Determine the [X, Y] coordinate at the center of the cell enclosing the given text.  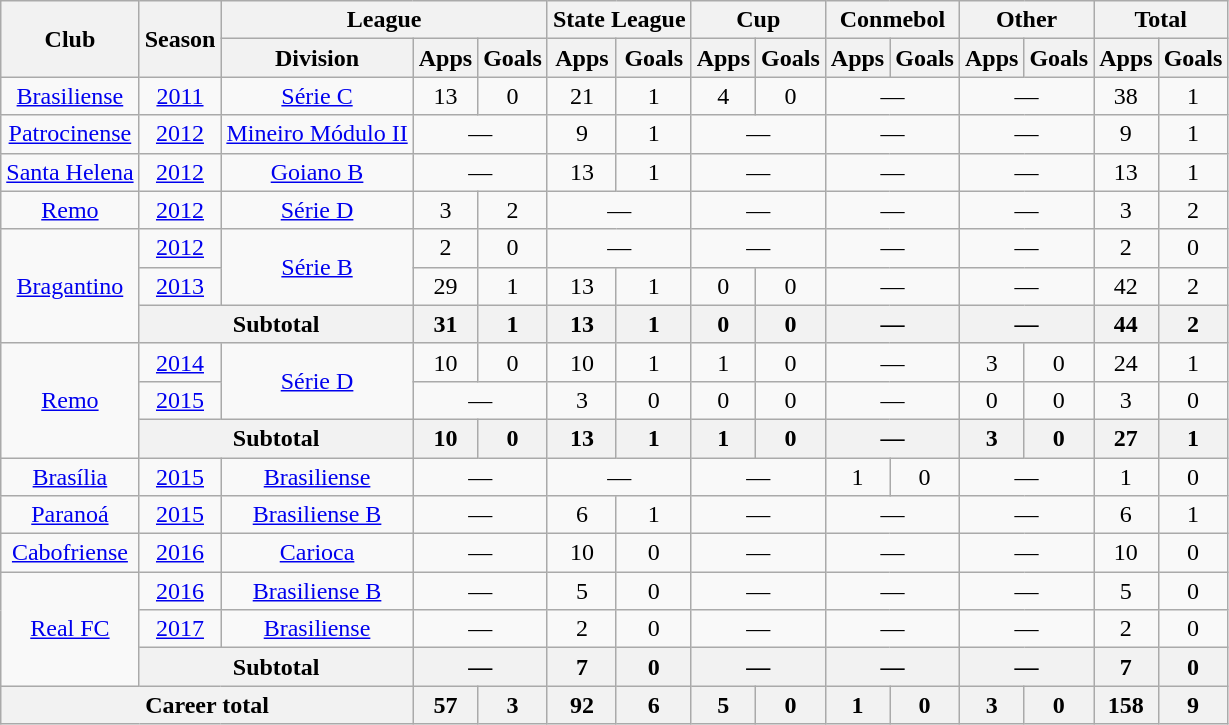
Brasília [70, 477]
2013 [180, 286]
57 [445, 705]
Division [317, 58]
42 [1126, 286]
21 [582, 96]
27 [1126, 438]
24 [1126, 362]
2014 [180, 362]
44 [1126, 324]
Mineiro Módulo II [317, 134]
Season [180, 39]
Carioca [317, 553]
2017 [180, 629]
Club [70, 39]
92 [582, 705]
Série C [317, 96]
State League [619, 20]
Goiano B [317, 172]
29 [445, 286]
Série B [317, 267]
Santa Helena [70, 172]
Cup [758, 20]
Paranoá [70, 515]
Real FC [70, 629]
38 [1126, 96]
31 [445, 324]
Career total [207, 705]
158 [1126, 705]
Conmebol [892, 20]
Cabofriense [70, 553]
Patrocinense [70, 134]
League [384, 20]
Bragantino [70, 286]
Total [1161, 20]
Other [1026, 20]
4 [723, 96]
2011 [180, 96]
